Provide the (X, Y) coordinate of the cell's center where the given text is located.  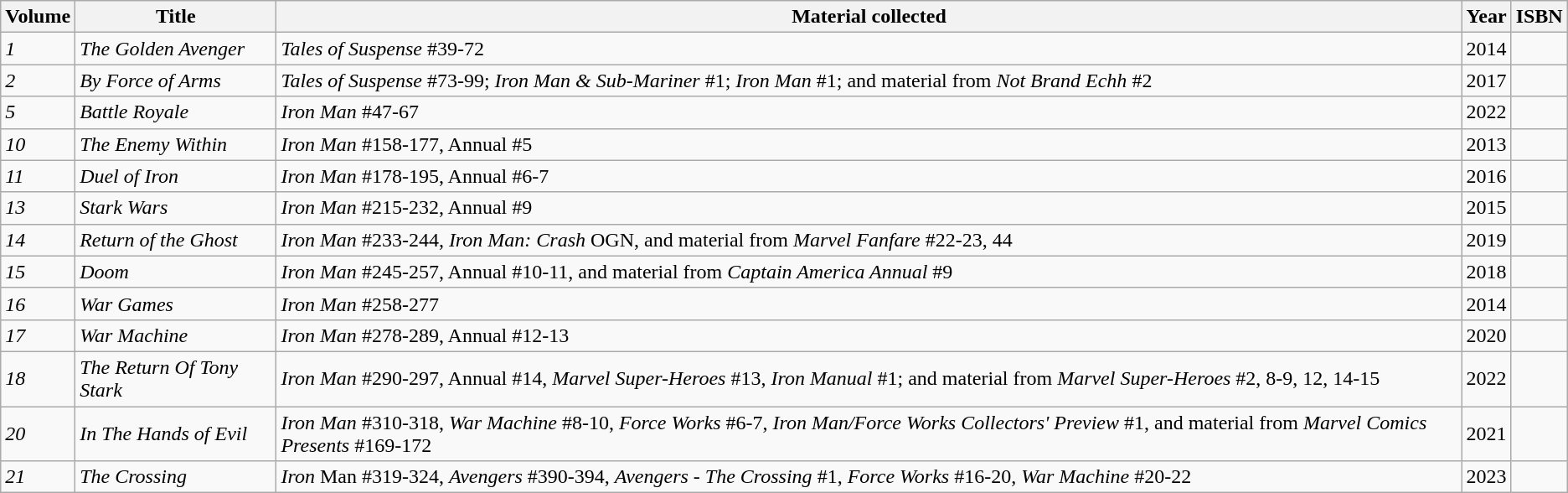
Doom (176, 272)
Return of the Ghost (176, 240)
The Crossing (176, 477)
5 (39, 112)
2017 (1486, 80)
11 (39, 176)
2013 (1486, 144)
Duel of Iron (176, 176)
Iron Man #158-177, Annual #5 (869, 144)
Volume (39, 17)
ISBN (1540, 17)
2019 (1486, 240)
War Machine (176, 335)
Iron Man #245-257, Annual #10-11, and material from Captain America Annual #9 (869, 272)
16 (39, 304)
Iron Man #278-289, Annual #12-13 (869, 335)
In The Hands of Evil (176, 433)
17 (39, 335)
Iron Man #290-297, Annual #14, Marvel Super-Heroes #13, Iron Manual #1; and material from Marvel Super-Heroes #2, 8-9, 12, 14-15 (869, 379)
By Force of Arms (176, 80)
2020 (1486, 335)
Stark Wars (176, 208)
Tales of Suspense #73-99; Iron Man & Sub-Mariner #1; Iron Man #1; and material from Not Brand Echh #2 (869, 80)
Iron Man #47-67 (869, 112)
2018 (1486, 272)
Title (176, 17)
2 (39, 80)
The Return Of Tony Stark (176, 379)
20 (39, 433)
Iron Man #258-277 (869, 304)
Iron Man #215-232, Annual #9 (869, 208)
10 (39, 144)
2016 (1486, 176)
15 (39, 272)
Iron Man #233-244, Iron Man: Crash OGN, and material from Marvel Fanfare #22-23, 44 (869, 240)
Battle Royale (176, 112)
21 (39, 477)
2015 (1486, 208)
Iron Man #319-324, Avengers #390-394, Avengers - The Crossing #1, Force Works #16-20, War Machine #20-22 (869, 477)
2021 (1486, 433)
The Golden Avenger (176, 49)
1 (39, 49)
14 (39, 240)
War Games (176, 304)
Tales of Suspense #39-72 (869, 49)
The Enemy Within (176, 144)
Material collected (869, 17)
2023 (1486, 477)
13 (39, 208)
Iron Man #178-195, Annual #6-7 (869, 176)
18 (39, 379)
Year (1486, 17)
